Return (x, y) of the center of cell containing provided text 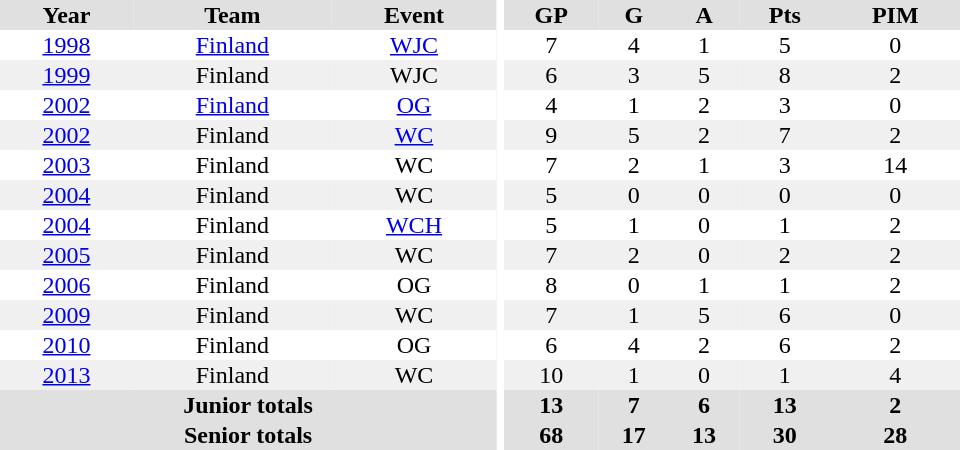
G (634, 15)
1999 (66, 75)
30 (784, 435)
Event (414, 15)
28 (895, 435)
17 (634, 435)
Senior totals (248, 435)
1998 (66, 45)
68 (552, 435)
2006 (66, 285)
2003 (66, 165)
Pts (784, 15)
GP (552, 15)
PIM (895, 15)
2009 (66, 315)
2013 (66, 375)
2010 (66, 345)
WCH (414, 225)
9 (552, 135)
14 (895, 165)
2005 (66, 255)
10 (552, 375)
Year (66, 15)
Team (232, 15)
A (704, 15)
Junior totals (248, 405)
